Scan for the cell matching the given text and deliver its (x, y) coordinate at center. 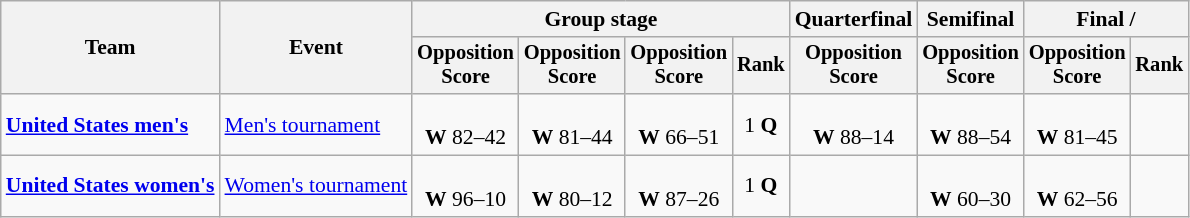
W 88–54 (970, 124)
W 62–56 (1078, 186)
Men's tournament (316, 124)
Semifinal (970, 19)
Final / (1106, 19)
W 87–26 (678, 186)
United States women's (110, 186)
W 82–42 (466, 124)
Quarterfinal (854, 19)
United States men's (110, 124)
Group stage (600, 19)
W 80–12 (572, 186)
W 81–45 (1078, 124)
Women's tournament (316, 186)
W 88–14 (854, 124)
W 66–51 (678, 124)
Team (110, 48)
W 96–10 (466, 186)
W 81–44 (572, 124)
W 60–30 (970, 186)
Event (316, 48)
